For the text-containing cell, return its midpoint in [X, Y] coordinate format. 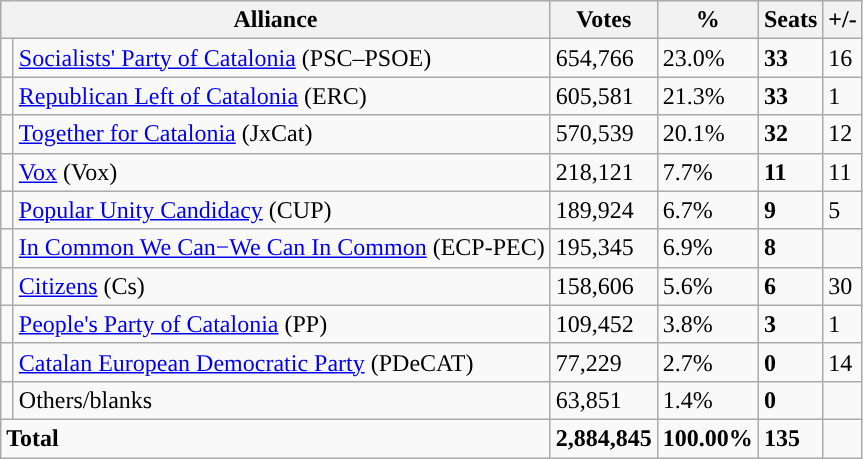
Citizens (Cs) [282, 286]
1.4% [708, 400]
9 [790, 210]
135 [790, 438]
Popular Unity Candidacy (CUP) [282, 210]
30 [842, 286]
158,606 [604, 286]
In Common We Can−We Can In Common (ECP-PEC) [282, 248]
605,581 [604, 96]
Seats [790, 20]
20.1% [708, 134]
Together for Catalonia (JxCat) [282, 134]
Others/blanks [282, 400]
+/- [842, 20]
5.6% [708, 286]
189,924 [604, 210]
3 [790, 324]
2,884,845 [604, 438]
570,539 [604, 134]
16 [842, 58]
77,229 [604, 362]
5 [842, 210]
Vox (Vox) [282, 172]
7.7% [708, 172]
2.7% [708, 362]
63,851 [604, 400]
Socialists' Party of Catalonia (PSC–PSOE) [282, 58]
% [708, 20]
Republican Left of Catalonia (ERC) [282, 96]
3.8% [708, 324]
32 [790, 134]
8 [790, 248]
People's Party of Catalonia (PP) [282, 324]
Alliance [276, 20]
195,345 [604, 248]
Total [276, 438]
654,766 [604, 58]
6 [790, 286]
100.00% [708, 438]
12 [842, 134]
6.9% [708, 248]
14 [842, 362]
6.7% [708, 210]
21.3% [708, 96]
109,452 [604, 324]
218,121 [604, 172]
Catalan European Democratic Party (PDeCAT) [282, 362]
23.0% [708, 58]
Votes [604, 20]
